Return [X, Y] of the center of cell containing provided text 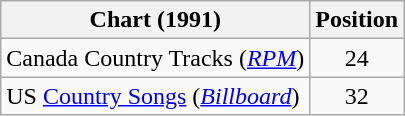
24 [357, 58]
Chart (1991) [156, 20]
Canada Country Tracks (RPM) [156, 58]
US Country Songs (Billboard) [156, 96]
Position [357, 20]
32 [357, 96]
